Search for the cell housing the specified text and yield its (x, y) center coordinate. 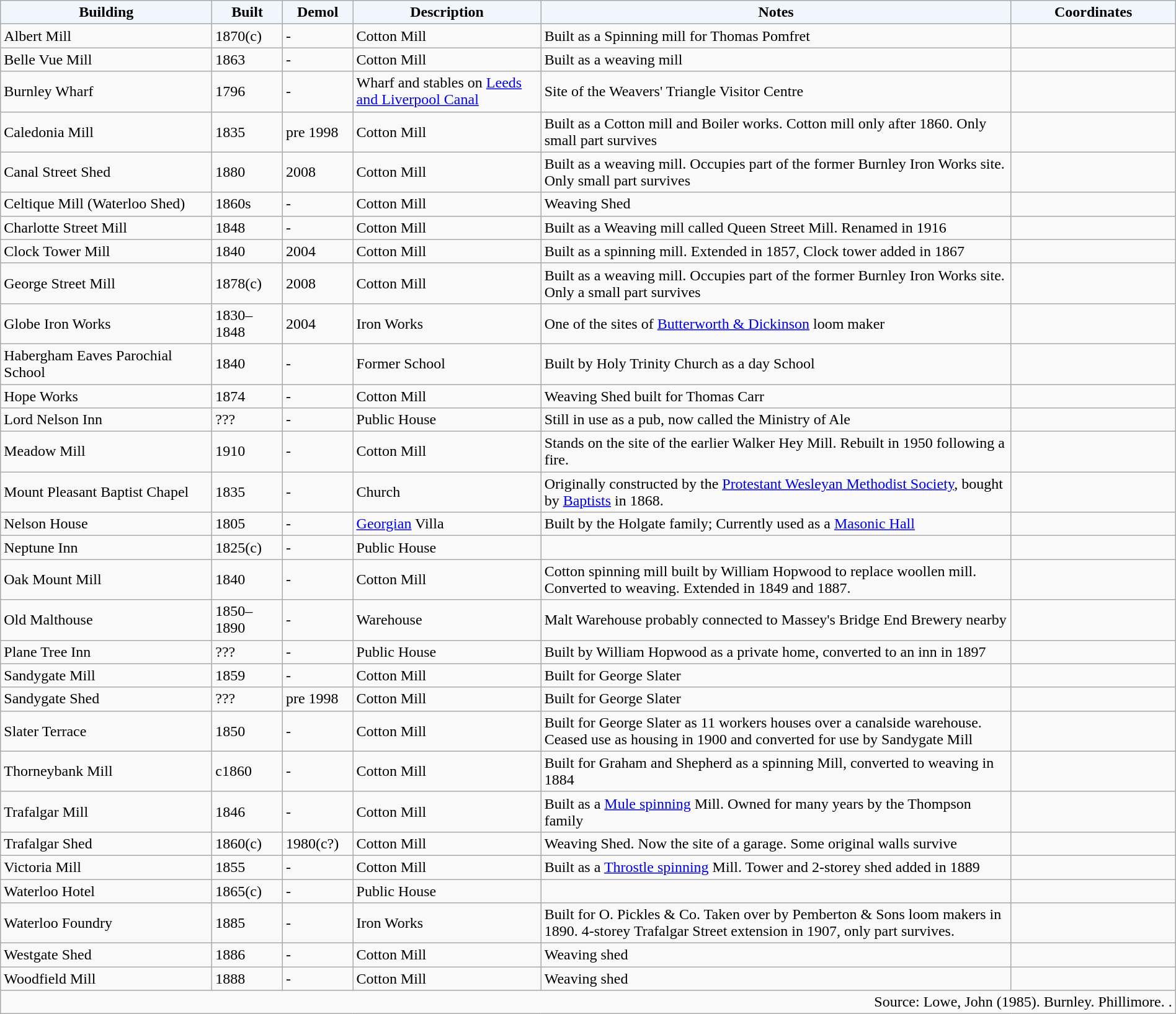
Built as a Cotton mill and Boiler works. Cotton mill only after 1860. Only small part survives (776, 131)
1830–1848 (247, 324)
1886 (247, 955)
Caledonia Mill (107, 131)
1859 (247, 675)
Charlotte Street Mill (107, 228)
Clock Tower Mill (107, 251)
Belle Vue Mill (107, 60)
Meadow Mill (107, 451)
Built by the Holgate family; Currently used as a Masonic Hall (776, 524)
1885 (247, 923)
Notes (776, 12)
Building (107, 12)
1863 (247, 60)
Weaving Shed built for Thomas Carr (776, 396)
1855 (247, 867)
1870(c) (247, 36)
1846 (247, 811)
Description (447, 12)
Albert Mill (107, 36)
1850–1890 (247, 620)
Slater Terrace (107, 731)
Wharf and stables on Leeds and Liverpool Canal (447, 92)
Built as a weaving mill. Occupies part of the former Burnley Iron Works site. Only small part survives (776, 172)
1860(c) (247, 843)
Hope Works (107, 396)
Site of the Weavers' Triangle Visitor Centre (776, 92)
1878(c) (247, 283)
Georgian Villa (447, 524)
Old Malthouse (107, 620)
Cotton spinning mill built by William Hopwood to replace woollen mill. Converted to weaving. Extended in 1849 and 1887. (776, 579)
1848 (247, 228)
George Street Mill (107, 283)
Built for George Slater as 11 workers houses over a canalside warehouse. Ceased use as housing in 1900 and converted for use by Sandygate Mill (776, 731)
Built as a Spinning mill for Thomas Pomfret (776, 36)
Weaving Shed (776, 204)
Canal Street Shed (107, 172)
Built as a Weaving mill called Queen Street Mill. Renamed in 1916 (776, 228)
Built as a spinning mill. Extended in 1857, Clock tower added in 1867 (776, 251)
Thorneybank Mill (107, 772)
Lord Nelson Inn (107, 420)
1825(c) (247, 548)
Mount Pleasant Baptist Chapel (107, 492)
Habergham Eaves Parochial School (107, 363)
Trafalgar Mill (107, 811)
Plane Tree Inn (107, 652)
1910 (247, 451)
Westgate Shed (107, 955)
Nelson House (107, 524)
Originally constructed by the Protestant Wesleyan Methodist Society, bought by Baptists in 1868. (776, 492)
Source: Lowe, John (1985). Burnley. Phillimore. . (588, 1002)
Burnley Wharf (107, 92)
Warehouse (447, 620)
Victoria Mill (107, 867)
Still in use as a pub, now called the Ministry of Ale (776, 420)
Oak Mount Mill (107, 579)
Built as a weaving mill. Occupies part of the former Burnley Iron Works site. Only a small part survives (776, 283)
Sandygate Mill (107, 675)
1980(c?) (318, 843)
1860s (247, 204)
Waterloo Foundry (107, 923)
Built as a Mule spinning Mill. Owned for many years by the Thompson family (776, 811)
One of the sites of Butterworth & Dickinson loom maker (776, 324)
Church (447, 492)
Weaving Shed. Now the site of a garage. Some original walls survive (776, 843)
1888 (247, 979)
1880 (247, 172)
Built by Holy Trinity Church as a day School (776, 363)
Waterloo Hotel (107, 891)
Neptune Inn (107, 548)
Former School (447, 363)
Stands on the site of the earlier Walker Hey Mill. Rebuilt in 1950 following a fire. (776, 451)
Built (247, 12)
1796 (247, 92)
Built for O. Pickles & Co. Taken over by Pemberton & Sons loom makers in 1890. 4-storey Trafalgar Street extension in 1907, only part survives. (776, 923)
Built for Graham and Shepherd as a spinning Mill, converted to weaving in 1884 (776, 772)
Trafalgar Shed (107, 843)
1805 (247, 524)
c1860 (247, 772)
Globe Iron Works (107, 324)
Woodfield Mill (107, 979)
Built as a weaving mill (776, 60)
Demol (318, 12)
1850 (247, 731)
Malt Warehouse probably connected to Massey's Bridge End Brewery nearby (776, 620)
Coordinates (1093, 12)
Built as a Throstle spinning Mill. Tower and 2-storey shed added in 1889 (776, 867)
1874 (247, 396)
1865(c) (247, 891)
Celtique Mill (Waterloo Shed) (107, 204)
Built by William Hopwood as a private home, converted to an inn in 1897 (776, 652)
Sandygate Shed (107, 699)
